Find where the given text appears and provide that cell's center as [x, y] coordinate. 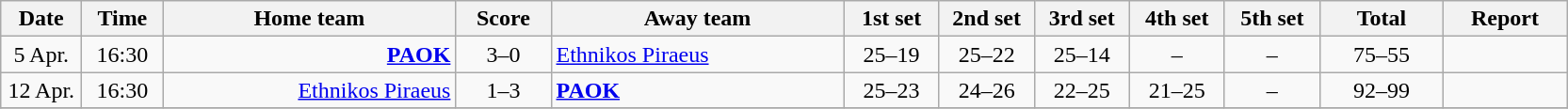
2nd set [987, 19]
12 Apr. [41, 90]
5th set [1271, 19]
21–25 [1177, 90]
22–25 [1081, 90]
Home team [309, 19]
Away team [697, 19]
4th set [1177, 19]
75–55 [1381, 54]
25–22 [987, 54]
1st set [891, 19]
Total [1381, 19]
1–3 [503, 90]
Score [503, 19]
Report [1505, 19]
25–19 [891, 54]
3–0 [503, 54]
Date [41, 19]
3rd set [1081, 19]
Time [122, 19]
25–23 [891, 90]
92–99 [1381, 90]
24–26 [987, 90]
5 Apr. [41, 54]
25–14 [1081, 54]
